Return the (x, y) coordinate for the center point of the cell that contains the specified text.  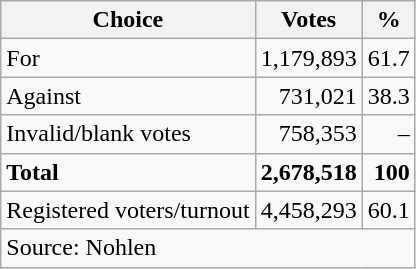
Source: Nohlen (208, 248)
38.3 (388, 96)
100 (388, 172)
2,678,518 (308, 172)
Against (128, 96)
758,353 (308, 134)
Registered voters/turnout (128, 210)
731,021 (308, 96)
For (128, 58)
4,458,293 (308, 210)
Total (128, 172)
– (388, 134)
Choice (128, 20)
60.1 (388, 210)
Invalid/blank votes (128, 134)
Votes (308, 20)
61.7 (388, 58)
% (388, 20)
1,179,893 (308, 58)
